Scan for the cell matching the given text and deliver its [X, Y] coordinate at center. 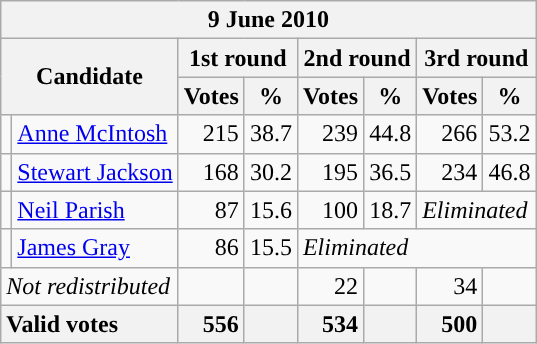
Anne McIntosh [95, 134]
30.2 [270, 172]
15.5 [270, 248]
3rd round [476, 58]
86 [211, 248]
234 [450, 172]
46.8 [510, 172]
168 [211, 172]
Neil Parish [95, 210]
87 [211, 210]
215 [211, 134]
53.2 [510, 134]
James Gray [95, 248]
Not redistributed [90, 286]
38.7 [270, 134]
Candidate [90, 77]
195 [330, 172]
9 June 2010 [268, 20]
Valid votes [90, 324]
556 [211, 324]
15.6 [270, 210]
2nd round [356, 58]
34 [450, 286]
22 [330, 286]
534 [330, 324]
18.7 [390, 210]
100 [330, 210]
500 [450, 324]
Stewart Jackson [95, 172]
36.5 [390, 172]
266 [450, 134]
44.8 [390, 134]
239 [330, 134]
1st round [238, 58]
